Capture the cell that displays the provided text and extract its (x, y) central coordinate. 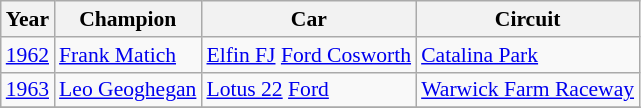
Lotus 22 Ford (308, 90)
Frank Matich (128, 55)
Elfin FJ Ford Cosworth (308, 55)
1963 (28, 90)
Car (308, 19)
Warwick Farm Raceway (528, 90)
Leo Geoghegan (128, 90)
Circuit (528, 19)
Champion (128, 19)
Catalina Park (528, 55)
Year (28, 19)
1962 (28, 55)
